Provide the [x, y] coordinate of the cell's center where the given text is located.  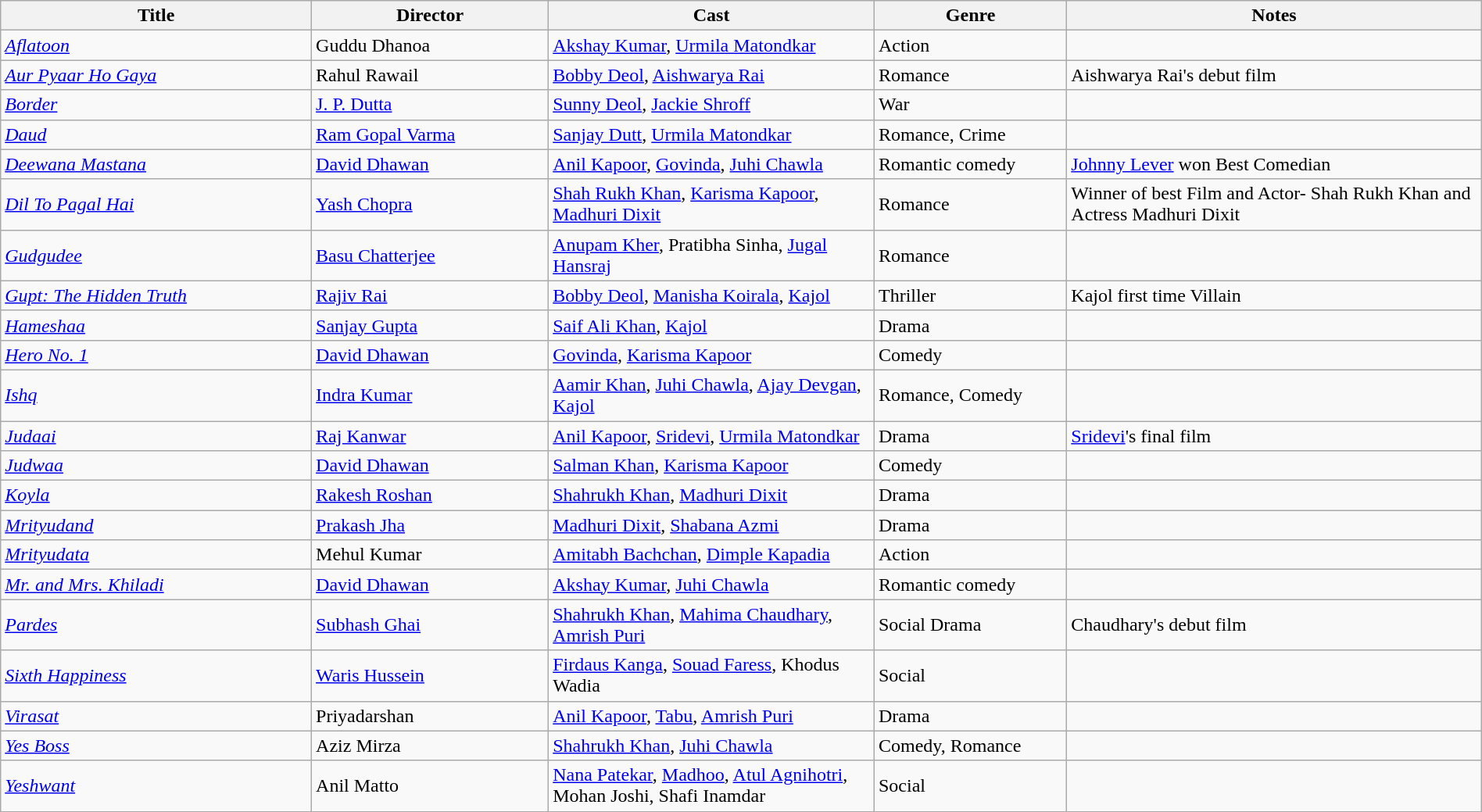
Pardes [156, 625]
Sunny Deol, Jackie Shroff [711, 105]
Romance, Comedy [970, 395]
Johnny Lever won Best Comedian [1274, 164]
Thriller [970, 295]
J. P. Dutta [430, 105]
Madhuri Dixit, Shabana Azmi [711, 525]
Akshay Kumar, Urmila Matondkar [711, 45]
Prakash Jha [430, 525]
Guddu Dhanoa [430, 45]
Shahrukh Khan, Mahima Chaudhary, Amrish Puri [711, 625]
Aziz Mirza [430, 746]
Chaudhary's debut film [1274, 625]
Director [430, 16]
Rahul Rawail [430, 75]
Gudgudee [156, 255]
Mehul Kumar [430, 555]
Deewana Mastana [156, 164]
Waris Hussein [430, 675]
Sixth Happiness [156, 675]
Shahrukh Khan, Madhuri Dixit [711, 495]
Shah Rukh Khan, Karisma Kapoor, Madhuri Dixit [711, 205]
Firdaus Kanga, Souad Faress, Khodus Wadia [711, 675]
Rajiv Rai [430, 295]
Mrityudata [156, 555]
Anupam Kher, Pratibha Sinha, Jugal Hansraj [711, 255]
Yeshwant [156, 786]
Anil Kapoor, Govinda, Juhi Chawla [711, 164]
Aishwarya Rai's debut film [1274, 75]
Title [156, 16]
Sanjay Gupta [430, 325]
Akshay Kumar, Juhi Chawla [711, 585]
Shahrukh Khan, Juhi Chawla [711, 746]
Winner of best Film and Actor- Shah Rukh Khan and Actress Madhuri Dixit [1274, 205]
Priyadarshan [430, 716]
Raj Kanwar [430, 435]
Amitabh Bachchan, Dimple Kapadia [711, 555]
Anil Matto [430, 786]
Saif Ali Khan, Kajol [711, 325]
Aflatoon [156, 45]
Bobby Deol, Manisha Koirala, Kajol [711, 295]
Koyla [156, 495]
Dil To Pagal Hai [156, 205]
Ishq [156, 395]
War [970, 105]
Virasat [156, 716]
Salman Khan, Karisma Kapoor [711, 466]
Daud [156, 134]
Govinda, Karisma Kapoor [711, 355]
Border [156, 105]
Aur Pyaar Ho Gaya [156, 75]
Anil Kapoor, Tabu, Amrish Puri [711, 716]
Rakesh Roshan [430, 495]
Nana Patekar, Madhoo, Atul Agnihotri, Mohan Joshi, Shafi Inamdar [711, 786]
Social Drama [970, 625]
Comedy, Romance [970, 746]
Yash Chopra [430, 205]
Cast [711, 16]
Judwaa [156, 466]
Mrityudand [156, 525]
Judaai [156, 435]
Ram Gopal Varma [430, 134]
Sanjay Dutt, Urmila Matondkar [711, 134]
Hero No. 1 [156, 355]
Basu Chatterjee [430, 255]
Anil Kapoor, Sridevi, Urmila Matondkar [711, 435]
Genre [970, 16]
Hameshaa [156, 325]
Gupt: The Hidden Truth [156, 295]
Aamir Khan, Juhi Chawla, Ajay Devgan, Kajol [711, 395]
Notes [1274, 16]
Kajol first time Villain [1274, 295]
Bobby Deol, Aishwarya Rai [711, 75]
Sridevi's final film [1274, 435]
Yes Boss [156, 746]
Mr. and Mrs. Khiladi [156, 585]
Romance, Crime [970, 134]
Subhash Ghai [430, 625]
Indra Kumar [430, 395]
